Output the (X, Y) coordinate of the center of the cell containing the given text.  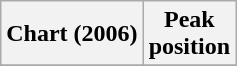
Peakposition (189, 34)
Chart (2006) (72, 34)
